Search for the cell housing the specified text and yield its (x, y) center coordinate. 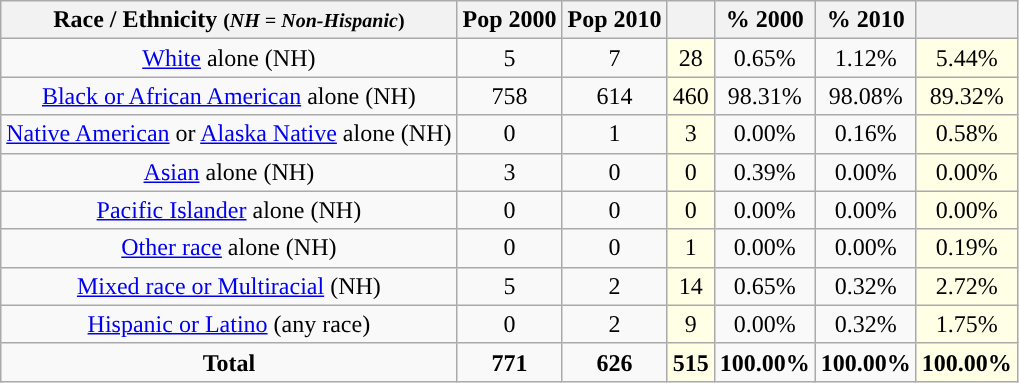
0.39% (764, 172)
Hispanic or Latino (any race) (229, 324)
515 (690, 362)
771 (510, 362)
White alone (NH) (229, 58)
1.75% (966, 324)
14 (690, 286)
Asian alone (NH) (229, 172)
Other race alone (NH) (229, 248)
7 (614, 58)
5.44% (966, 58)
Mixed race or Multiracial (NH) (229, 286)
0.19% (966, 248)
Total (229, 362)
Pop 2010 (614, 20)
% 2000 (764, 20)
758 (510, 96)
89.32% (966, 96)
1.12% (866, 58)
Native American or Alaska Native alone (NH) (229, 134)
Black or African American alone (NH) (229, 96)
98.08% (866, 96)
28 (690, 58)
% 2010 (866, 20)
Pacific Islander alone (NH) (229, 210)
Race / Ethnicity (NH = Non-Hispanic) (229, 20)
0.58% (966, 134)
626 (614, 362)
9 (690, 324)
614 (614, 96)
98.31% (764, 96)
460 (690, 96)
Pop 2000 (510, 20)
2.72% (966, 286)
0.16% (866, 134)
